Scan for the cell matching the given text and deliver its [x, y] coordinate at center. 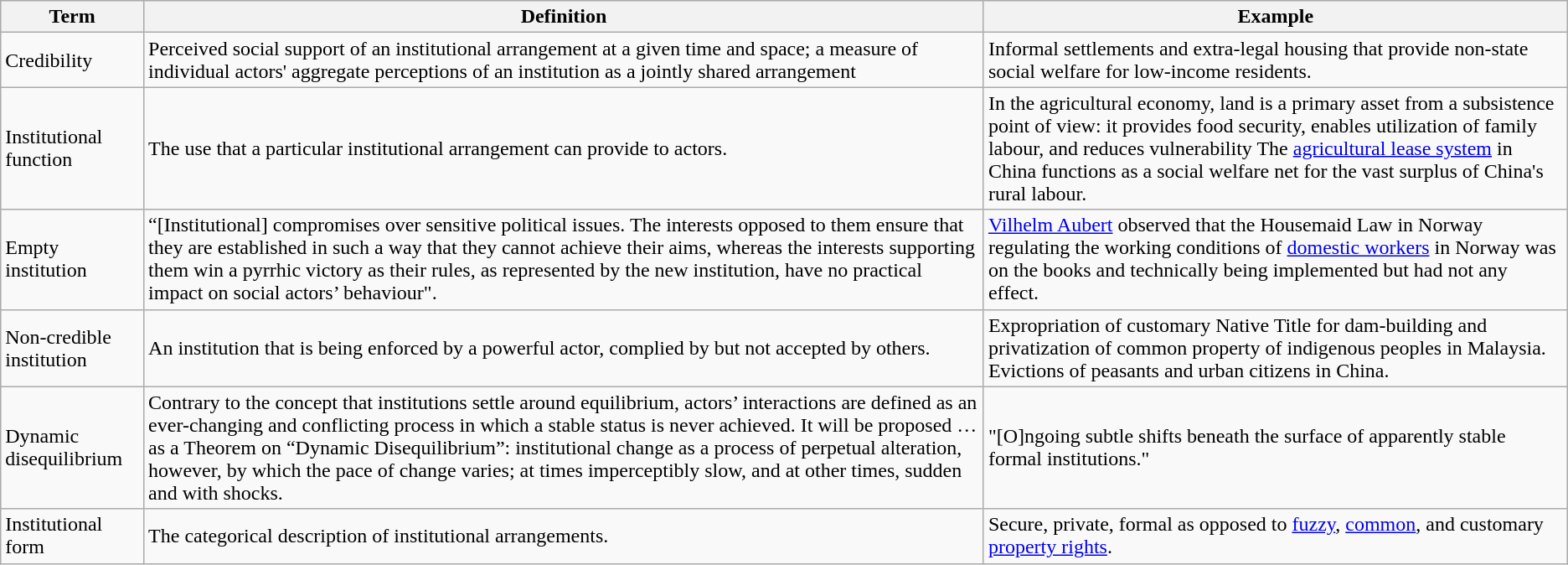
An institution that is being enforced by a powerful actor, complied by but not accepted by others. [565, 348]
Example [1275, 17]
Credibility [72, 60]
Secure, private, formal as opposed to fuzzy, common, and customary property rights. [1275, 536]
Dynamic disequilibrium [72, 448]
Definition [565, 17]
"[O]ngoing subtle shifts beneath the surface of apparently stable formal institutions." [1275, 448]
Empty institution [72, 260]
Informal settlements and extra-legal housing that provide non-state social welfare for low-income residents. [1275, 60]
Non-credible institution [72, 348]
The use that a particular institutional arrangement can provide to actors. [565, 148]
Institutional function [72, 148]
Term [72, 17]
Institutional form [72, 536]
The categorical description of institutional arrangements. [565, 536]
